Output the (X, Y) coordinate of the center of the cell containing the given text.  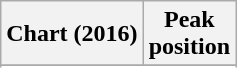
Peakposition (189, 34)
Chart (2016) (72, 34)
